Output the (X, Y) coordinate of the center of the cell containing the given text.  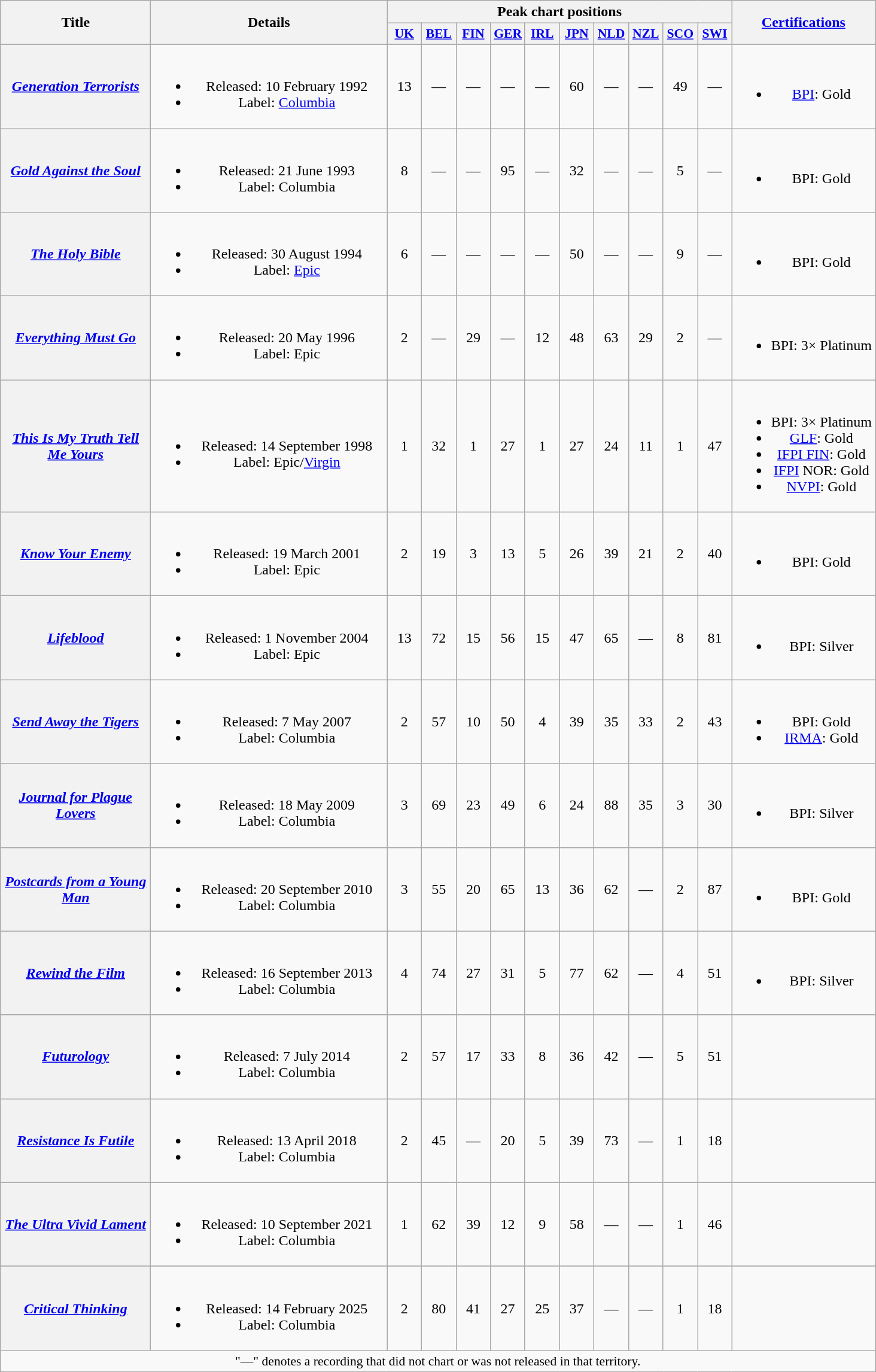
Released: 1 November 2004Label: Epic (269, 638)
40 (715, 554)
Released: 19 March 2001Label: Epic (269, 554)
25 (542, 1308)
Released: 10 September 2021Label: Columbia (269, 1224)
Released: 20 May 1996Label: Epic (269, 338)
42 (612, 1057)
21 (646, 554)
Gold Against the Soul (75, 170)
Released: 13 April 2018Label: Columbia (269, 1140)
58 (577, 1224)
Released: 14 September 1998Label: Epic/Virgin (269, 446)
23 (473, 805)
GER (508, 34)
Futurology (75, 1057)
Send Away the Tigers (75, 722)
Released: 10 February 1992Label: Columbia (269, 86)
Title (75, 23)
Released: 7 July 2014Label: Columbia (269, 1057)
72 (439, 638)
Critical Thinking (75, 1308)
11 (646, 446)
The Holy Bible (75, 254)
Everything Must Go (75, 338)
Peak chart positions (559, 12)
Postcards from a Young Man (75, 889)
Journal for Plague Lovers (75, 805)
This Is My Truth Tell Me Yours (75, 446)
73 (612, 1140)
The Ultra Vivid Lament (75, 1224)
BPI: GoldIRMA: Gold (803, 722)
UK (404, 34)
Lifeblood (75, 638)
74 (439, 973)
Know Your Enemy (75, 554)
41 (473, 1308)
Details (269, 23)
48 (577, 338)
Released: 7 May 2007Label: Columbia (269, 722)
30 (715, 805)
88 (612, 805)
Resistance Is Futile (75, 1140)
Released: 20 September 2010Label: Columbia (269, 889)
Released: 14 February 2025Label: Columbia (269, 1308)
60 (577, 86)
BEL (439, 34)
63 (612, 338)
43 (715, 722)
Released: 18 May 2009Label: Columbia (269, 805)
45 (439, 1140)
"—" denotes a recording that did not chart or was not released in that territory. (438, 1361)
87 (715, 889)
31 (508, 973)
JPN (577, 34)
SWI (715, 34)
55 (439, 889)
26 (577, 554)
Certifications (803, 23)
Released: 30 August 1994Label: Epic (269, 254)
77 (577, 973)
17 (473, 1057)
69 (439, 805)
Released: 21 June 1993Label: Columbia (269, 170)
Rewind the Film (75, 973)
FIN (473, 34)
BPI: 3× Platinum (803, 338)
19 (439, 554)
81 (715, 638)
NLD (612, 34)
Released: 16 September 2013Label: Columbia (269, 973)
95 (508, 170)
37 (577, 1308)
SCO (680, 34)
IRL (542, 34)
46 (715, 1224)
BPI: 3× PlatinumGLF: GoldIFPI FIN: GoldIFPI NOR: GoldNVPI: Gold (803, 446)
NZL (646, 34)
80 (439, 1308)
Generation Terrorists (75, 86)
56 (508, 638)
10 (473, 722)
